Return [x, y] of the center of cell containing provided text 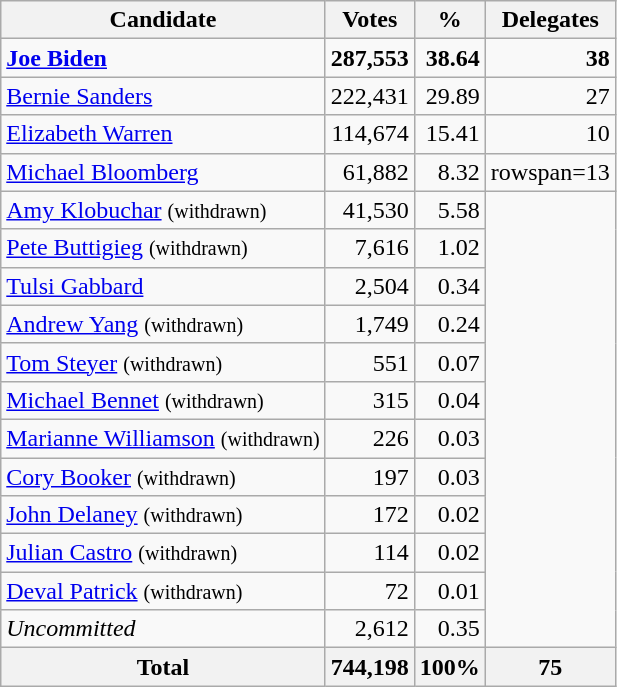
Andrew Yang (withdrawn) [163, 324]
287,553 [370, 58]
2,504 [370, 286]
29.89 [450, 96]
Amy Klobuchar (withdrawn) [163, 210]
Joe Biden [163, 58]
315 [370, 400]
27 [550, 96]
1,749 [370, 324]
0.35 [450, 629]
8.32 [450, 172]
Tom Steyer (withdrawn) [163, 362]
15.41 [450, 134]
Elizabeth Warren [163, 134]
Votes [370, 20]
114,674 [370, 134]
744,198 [370, 667]
72 [370, 591]
% [450, 20]
Total [163, 667]
38.64 [450, 58]
222,431 [370, 96]
226 [370, 438]
0.07 [450, 362]
Bernie Sanders [163, 96]
rowspan=13 [550, 172]
41,530 [370, 210]
197 [370, 477]
114 [370, 553]
Michael Bloomberg [163, 172]
Julian Castro (withdrawn) [163, 553]
Cory Booker (withdrawn) [163, 477]
38 [550, 58]
Pete Buttigieg (withdrawn) [163, 248]
0.24 [450, 324]
Michael Bennet (withdrawn) [163, 400]
61,882 [370, 172]
172 [370, 515]
0.01 [450, 591]
10 [550, 134]
Marianne Williamson (withdrawn) [163, 438]
2,612 [370, 629]
Deval Patrick (withdrawn) [163, 591]
Uncommitted [163, 629]
0.34 [450, 286]
0.04 [450, 400]
551 [370, 362]
7,616 [370, 248]
5.58 [450, 210]
100% [450, 667]
Delegates [550, 20]
1.02 [450, 248]
John Delaney (withdrawn) [163, 515]
Candidate [163, 20]
75 [550, 667]
Tulsi Gabbard [163, 286]
